Output the (X, Y) coordinate of the center of the cell containing the given text.  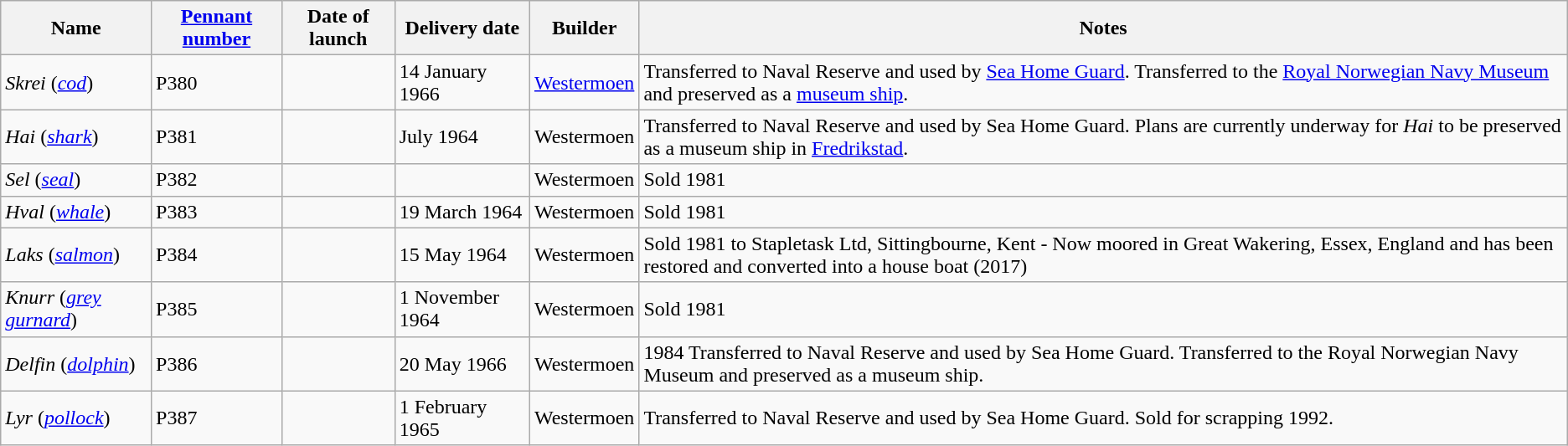
Lyr (pollock) (76, 418)
19 March 1964 (462, 212)
P381 (217, 137)
P380 (217, 82)
1 November 1964 (462, 310)
Notes (1103, 28)
P386 (217, 363)
Knurr (grey gurnard) (76, 310)
Name (76, 28)
P384 (217, 254)
P383 (217, 212)
P385 (217, 310)
July 1964 (462, 137)
Date of launch (338, 28)
20 May 1966 (462, 363)
Laks (salmon) (76, 254)
Transferred to Naval Reserve and used by Sea Home Guard. Transferred to the Royal Norwegian Navy Museum and preserved as a museum ship. (1103, 82)
14 January 1966 (462, 82)
Transferred to Naval Reserve and used by Sea Home Guard. Plans are currently underway for Hai to be preserved as a museum ship in Fredrikstad. (1103, 137)
Hval (whale) (76, 212)
Hai (shark) (76, 137)
1984 Transferred to Naval Reserve and used by Sea Home Guard. Transferred to the Royal Norwegian Navy Museum and preserved as a museum ship. (1103, 363)
Delfin (dolphin) (76, 363)
Builder (584, 28)
Transferred to Naval Reserve and used by Sea Home Guard. Sold for scrapping 1992. (1103, 418)
P382 (217, 180)
Sel (seal) (76, 180)
1 February 1965 (462, 418)
15 May 1964 (462, 254)
Delivery date (462, 28)
Pennant number (217, 28)
Skrei (cod) (76, 82)
P387 (217, 418)
